Extract the (X, Y) coordinate from the center of the cell holding the provided text.  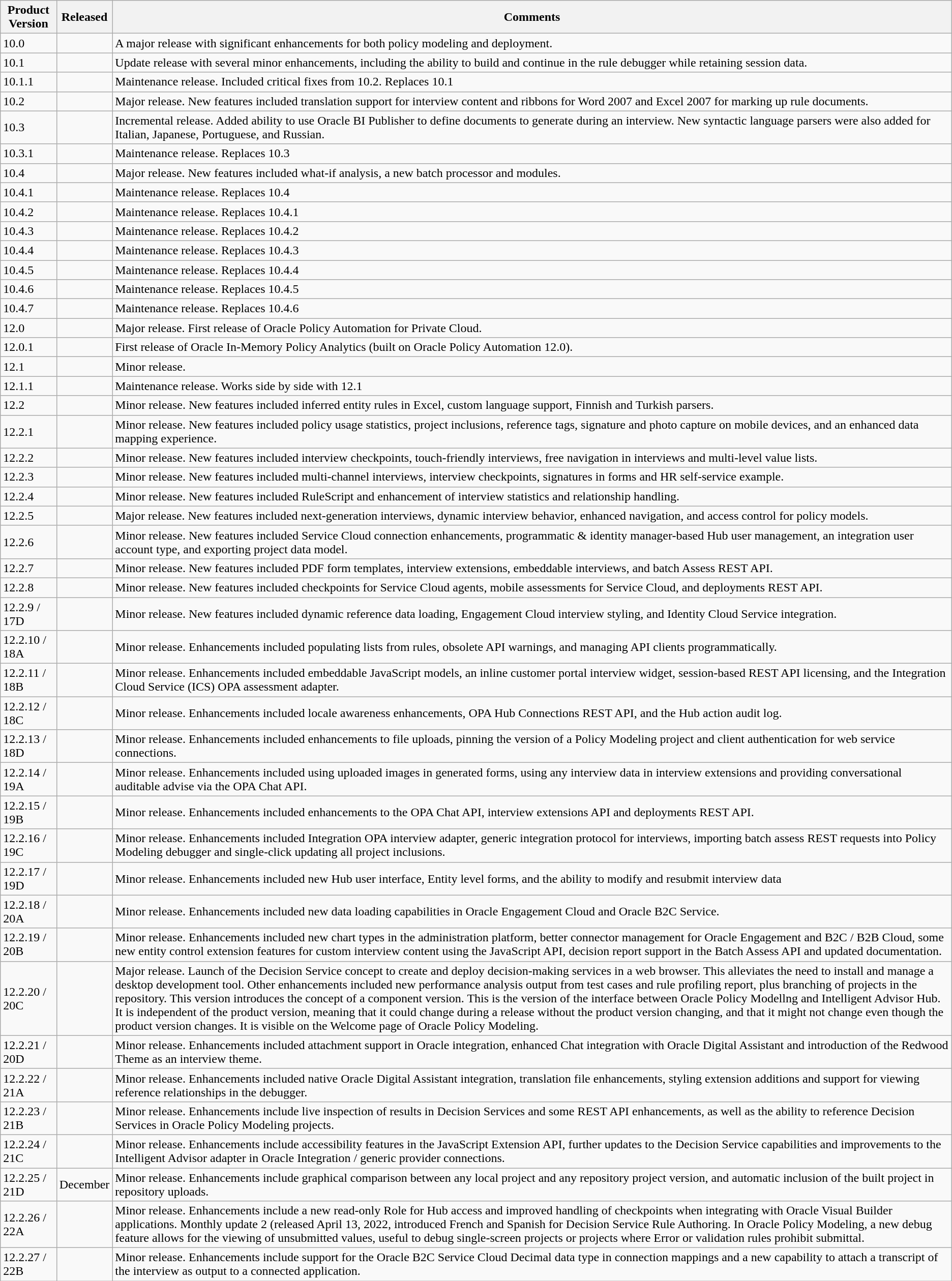
12.2.13 / 18D (28, 747)
Minor release. New features included PDF form templates, interview extensions, embeddable interviews, and batch Assess REST API. (532, 568)
Minor release. Enhancements included new data loading capabilities in Oracle Engagement Cloud and Oracle B2C Service. (532, 911)
12.2.11 / 18B (28, 680)
10.4 (28, 173)
12.2 (28, 405)
10.1 (28, 63)
12.2.22 / 21A (28, 1085)
Maintenance release. Replaces 10.4.2 (532, 231)
12.2.21 / 20D (28, 1052)
December (84, 1184)
Maintenance release. Replaces 10.4.4 (532, 270)
12.2.24 / 21C (28, 1151)
Maintenance release. Replaces 10.4.1 (532, 212)
Major release. New features included what-if analysis, a new batch processor and modules. (532, 173)
A major release with significant enhancements for both policy modeling and deployment. (532, 43)
10.4.1 (28, 192)
Maintenance release. Replaces 10.4.5 (532, 289)
12.2.25 / 21D (28, 1184)
Comments (532, 17)
12.2.12 / 18C (28, 713)
Minor release. Enhancements included enhancements to the OPA Chat API, interview extensions API and deployments REST API. (532, 813)
Maintenance release. Replaces 10.3 (532, 154)
Minor release. Enhancements included new Hub user interface, Entity level forms, and the ability to modify and resubmit interview data (532, 879)
12.0.1 (28, 347)
Minor release. Enhancements included locale awareness enhancements, OPA Hub Connections REST API, and the Hub action audit log. (532, 713)
12.2.20 / 20C (28, 998)
12.2.17 / 19D (28, 879)
Minor release. New features included interview checkpoints, touch-friendly interviews, free navigation in interviews and multi-level value lists. (532, 458)
10.3 (28, 127)
12.2.4 (28, 496)
12.1.1 (28, 386)
Minor release. New features included inferred entity rules in Excel, custom language support, Finnish and Turkish parsers. (532, 405)
10.2 (28, 101)
Minor release. Enhancements included populating lists from rules, obsolete API warnings, and managing API clients programmatically. (532, 647)
Major release. First release of Oracle Policy Automation for Private Cloud. (532, 328)
10.1.1 (28, 82)
12.0 (28, 328)
Minor release. New features included multi-channel interviews, interview checkpoints, signatures in forms and HR self-service example. (532, 477)
First release of Oracle In-Memory Policy Analytics (built on Oracle Policy Automation 12.0). (532, 347)
Minor release. New features included checkpoints for Service Cloud agents, mobile assessments for Service Cloud, and deployments REST API. (532, 587)
Maintenance release. Works side by side with 12.1 (532, 386)
Maintenance release. Replaces 10.4.6 (532, 309)
Minor release. New features included RuleScript and enhancement of interview statistics and relationship handling. (532, 496)
12.2.15 / 19B (28, 813)
12.2.16 / 19C (28, 845)
12.2.10 / 18A (28, 647)
10.0 (28, 43)
12.2.3 (28, 477)
10.4.2 (28, 212)
12.1 (28, 367)
Maintenance release. Replaces 10.4 (532, 192)
12.2.2 (28, 458)
12.2.6 (28, 542)
Minor release. (532, 367)
12.2.18 / 20A (28, 911)
12.2.26 / 22A (28, 1225)
10.3.1 (28, 154)
Maintenance release. Replaces 10.4.3 (532, 250)
12.2.23 / 21B (28, 1118)
12.2.5 (28, 516)
12.2.1 (28, 431)
12.2.8 (28, 587)
Minor release. New features included dynamic reference data loading, Engagement Cloud interview styling, and Identity Cloud Service integration. (532, 613)
10.4.3 (28, 231)
Update release with several minor enhancements, including the ability to build and continue in the rule debugger while retaining session data. (532, 63)
10.4.7 (28, 309)
12.2.7 (28, 568)
10.4.4 (28, 250)
10.4.5 (28, 270)
Maintenance release. Included critical fixes from 10.2. Replaces 10.1 (532, 82)
Released (84, 17)
10.4.6 (28, 289)
12.2.9 / 17D (28, 613)
12.2.14 / 19A (28, 779)
12.2.27 / 22B (28, 1264)
12.2.19 / 20B (28, 945)
Product Version (28, 17)
